Provide the [X, Y] coordinate of the cell's center where the given text is located.  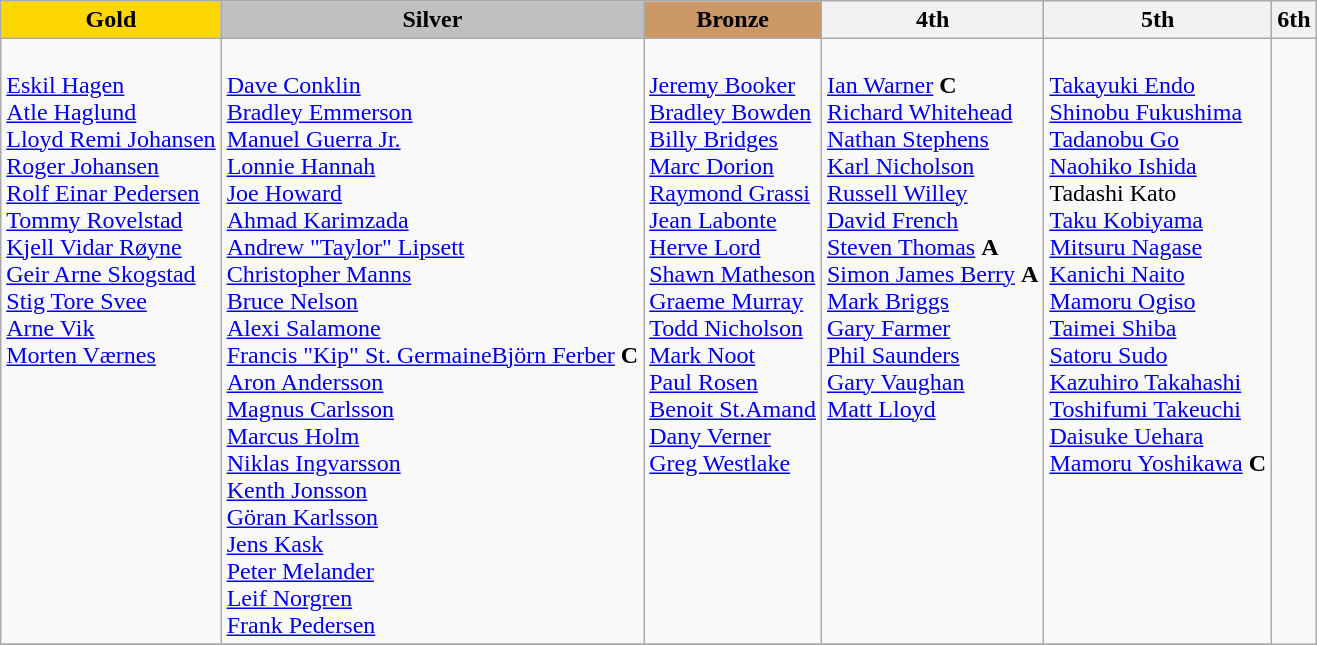
Silver [432, 20]
6th [1294, 20]
4th [932, 20]
Bronze [733, 20]
Gold [111, 20]
5th [1158, 20]
